Provide the [x, y] coordinate of the cell's center where the given text is located.  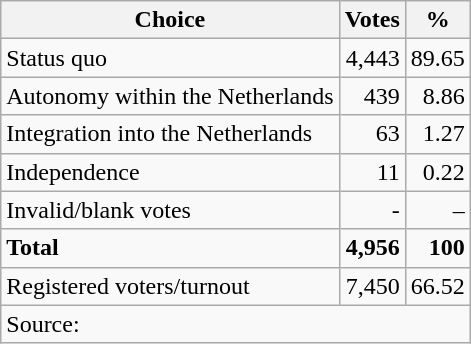
1.27 [438, 134]
89.65 [438, 58]
4,956 [372, 248]
Invalid/blank votes [170, 210]
Total [170, 248]
% [438, 20]
Registered voters/turnout [170, 286]
7,450 [372, 286]
Choice [170, 20]
Source: [236, 324]
8.86 [438, 96]
100 [438, 248]
439 [372, 96]
Integration into the Netherlands [170, 134]
63 [372, 134]
4,443 [372, 58]
11 [372, 172]
Status quo [170, 58]
Autonomy within the Netherlands [170, 96]
Independence [170, 172]
66.52 [438, 286]
– [438, 210]
Votes [372, 20]
0.22 [438, 172]
- [372, 210]
